Capture the cell that displays the provided text and extract its [x, y] central coordinate. 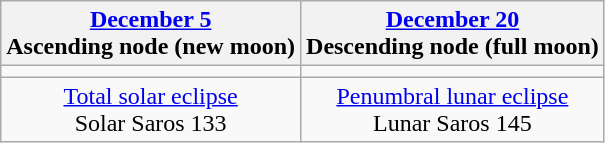
Total solar eclipseSolar Saros 133 [151, 110]
December 5Ascending node (new moon) [151, 34]
Penumbral lunar eclipseLunar Saros 145 [453, 110]
December 20Descending node (full moon) [453, 34]
